Detect which cell encompasses the target text, then output its (X, Y) center coordinate. 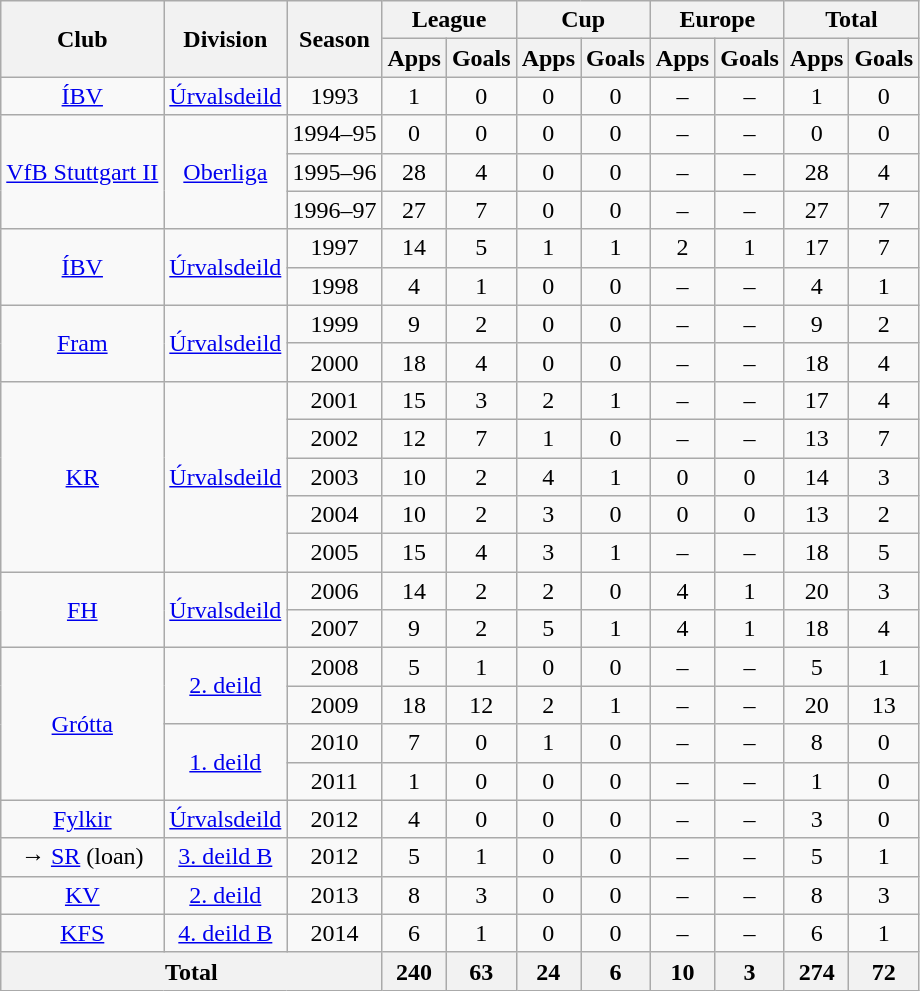
Cup (583, 20)
KFS (82, 933)
1999 (334, 324)
2008 (334, 667)
3. deild B (226, 857)
FH (82, 610)
Oberliga (226, 172)
League (449, 20)
1. deild (226, 762)
2001 (334, 400)
2003 (334, 477)
Season (334, 39)
2010 (334, 743)
KV (82, 895)
2009 (334, 705)
→ SR (loan) (82, 857)
Fylkir (82, 819)
2004 (334, 515)
2011 (334, 781)
274 (816, 971)
2006 (334, 591)
VfB Stuttgart II (82, 172)
Europe (717, 20)
Fram (82, 343)
2013 (334, 895)
2014 (334, 933)
2000 (334, 362)
1994–95 (334, 134)
KR (82, 476)
63 (481, 971)
24 (548, 971)
4. deild B (226, 933)
1996–97 (334, 210)
1995–96 (334, 172)
1997 (334, 248)
Grótta (82, 724)
2002 (334, 438)
240 (414, 971)
2005 (334, 553)
1998 (334, 286)
2007 (334, 629)
Division (226, 39)
72 (884, 971)
Club (82, 39)
1993 (334, 96)
